Return the [X, Y] coordinate for the center point of the cell that contains the specified text.  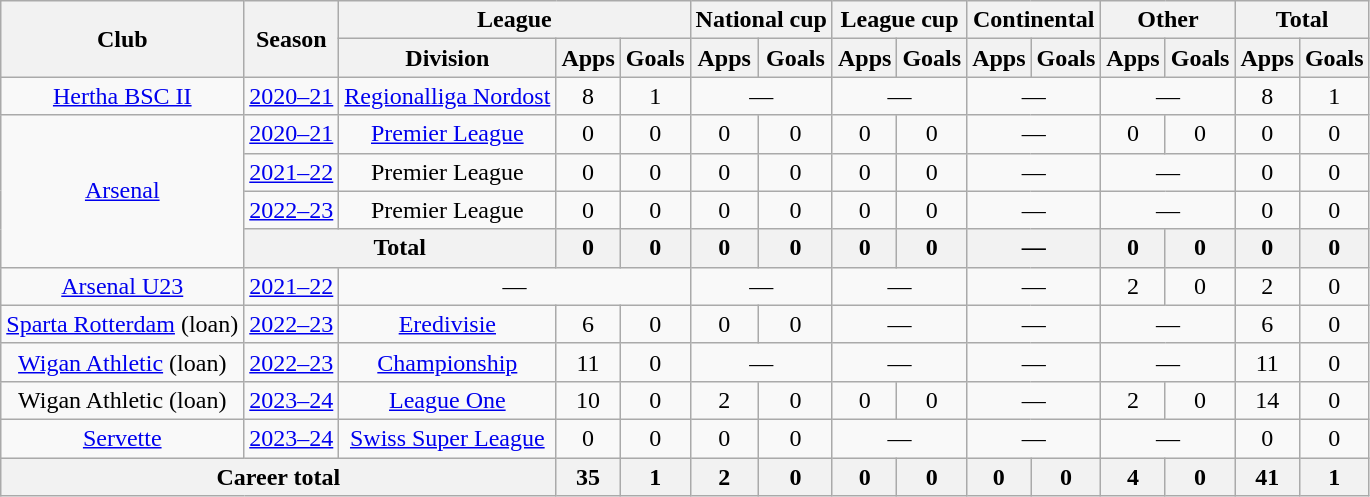
41 [1267, 477]
4 [1133, 477]
Continental [1034, 20]
Division [448, 58]
Servette [122, 438]
Regionalliga Nordost [448, 96]
Swiss Super League [448, 438]
League cup [899, 20]
10 [588, 400]
Championship [448, 362]
League [514, 20]
Arsenal U23 [122, 286]
Hertha BSC II [122, 96]
Eredivisie [448, 324]
35 [588, 477]
Club [122, 39]
Season [292, 39]
Sparta Rotterdam (loan) [122, 324]
League One [448, 400]
14 [1267, 400]
Other [1168, 20]
Arsenal [122, 191]
Career total [278, 477]
National cup [761, 20]
